Find where the given text appears and provide that cell's center as [X, Y] coordinate. 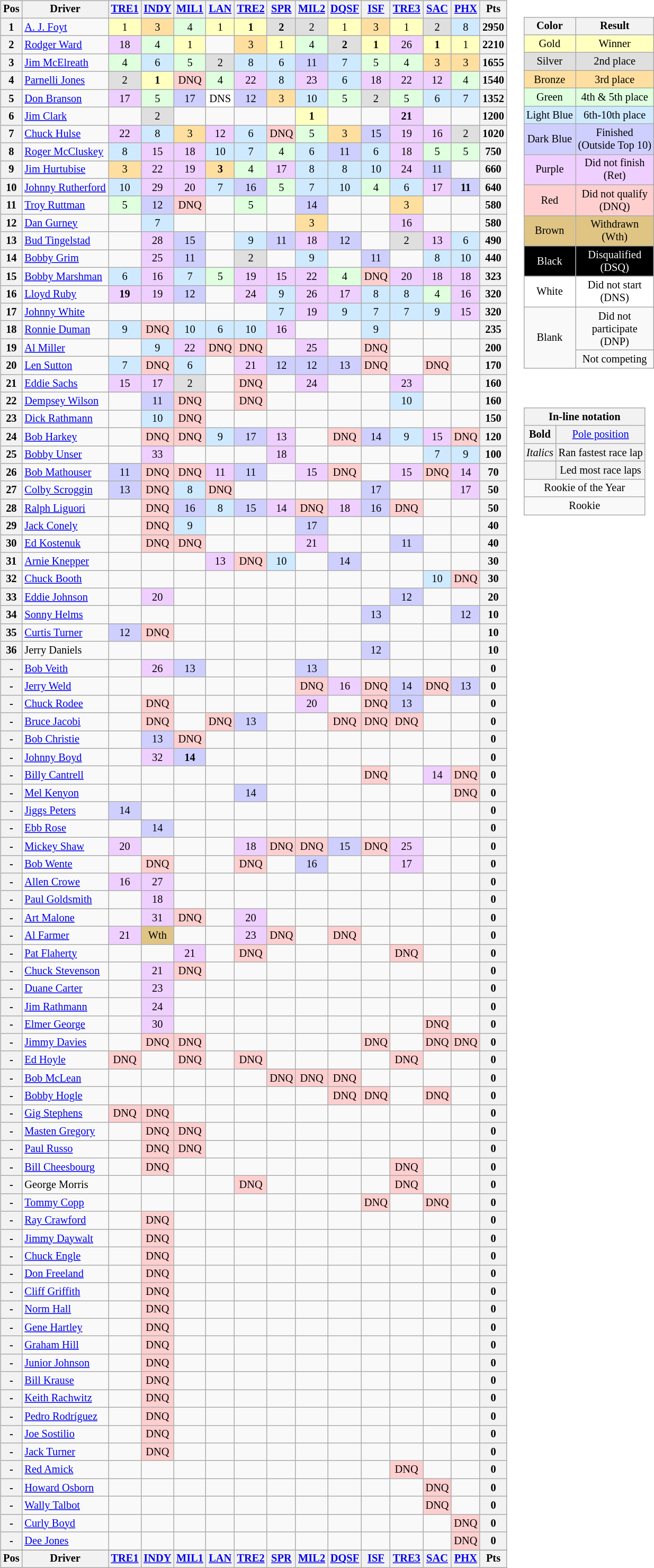
Bold [540, 434]
Result [615, 26]
Pat Flaherty [65, 953]
Ralph Liguori [65, 508]
Curtis Turner [65, 633]
Don Branson [65, 98]
Did not finish(Ret) [615, 170]
Pedro Rodríguez [65, 1416]
Art Malone [65, 918]
Keith Rachwitz [65, 1399]
100 [493, 455]
Duane Carter [65, 989]
Red Amick [65, 1470]
Jack Conely [65, 526]
Brown [550, 231]
Green [550, 97]
Jimmy Davies [65, 1043]
Tommy Copp [65, 1203]
Billy Cantrell [65, 775]
Bob Wente [65, 864]
Graham Hill [65, 1345]
Bob Mathouser [65, 473]
Wally Talbot [65, 1506]
Chuck Hulse [65, 134]
Parnelli Jones [65, 80]
Eddie Sachs [65, 383]
1655 [493, 63]
Bobby Unser [65, 455]
Jim Rathmann [65, 1007]
Ed Hoyle [65, 1060]
Color [550, 26]
Did notparticipate(DNP) [615, 329]
Eddie Johnson [65, 597]
34 [11, 615]
Jerry Daniels [65, 650]
Bobby Grim [65, 259]
Bill Cheesbourg [65, 1167]
Jack Turner [65, 1452]
Rookie of the Year [585, 488]
Jim Clark [65, 116]
Colby Scroggin [65, 490]
36 [11, 650]
Blank [550, 338]
35 [11, 633]
1200 [493, 116]
Bobby Marshman [65, 276]
Did not qualify(DNQ) [615, 200]
Purple [550, 170]
Italics [540, 452]
3rd place [615, 79]
Ray Crawford [65, 1220]
750 [493, 152]
Gold [550, 44]
Chuck Engle [65, 1256]
Bob Harkey [65, 437]
Lloyd Ruby [65, 294]
Dan Gurney [65, 223]
Gene Hartley [65, 1327]
Bruce Jacobi [65, 722]
Len Sutton [65, 366]
Paul Goldsmith [65, 900]
Mickey Shaw [65, 846]
Bill Krause [65, 1381]
4th & 5th place [615, 97]
2210 [493, 45]
Ran fastest race lap [601, 452]
Paul Russo [65, 1149]
323 [493, 276]
Joe Sostilio [65, 1434]
490 [493, 241]
Howard Osborn [65, 1488]
6th-10th place [615, 115]
In-line notation [585, 417]
Dee Jones [65, 1541]
Bob Veith [65, 668]
Jim McElreath [65, 63]
Jim Hurtubise [65, 170]
Arnie Knepper [65, 561]
150 [493, 419]
235 [493, 330]
Chuck Rodee [65, 704]
Jiggs Peters [65, 811]
Elmer George [65, 1025]
660 [493, 170]
Sonny Helms [65, 615]
120 [493, 437]
440 [493, 259]
Chuck Booth [65, 579]
Silver [550, 61]
Troy Ruttman [65, 205]
Cliff Griffith [65, 1292]
200 [493, 348]
Ronnie Duman [65, 330]
Norm Hall [65, 1310]
Gig Stephens [65, 1113]
Disqualified(DSQ) [615, 261]
170 [493, 366]
Black [550, 261]
Light Blue [550, 115]
Not competing [615, 359]
Ed Kostenuk [65, 543]
Wth [157, 936]
Johnny White [65, 312]
Don Freeland [65, 1274]
Withdrawn(Wth) [615, 231]
Allen Crowe [65, 882]
Red [550, 200]
70 [493, 473]
Curly Boyd [65, 1523]
Masten Gregory [65, 1131]
1352 [493, 98]
Bud Tingelstad [65, 241]
Chuck Stevenson [65, 971]
Rodger Ward [65, 45]
Dick Rathmann [65, 419]
Winner [615, 44]
2950 [493, 27]
1020 [493, 134]
Pole position [601, 434]
640 [493, 187]
White [550, 292]
Bronze [550, 79]
Ebb Rose [65, 829]
Did not start(DNS) [615, 292]
Finished(Outside Top 10) [615, 139]
Bob Christie [65, 740]
Johnny Rutherford [65, 187]
DNS [220, 98]
2nd place [615, 61]
Johnny Boyd [65, 757]
Dark Blue [550, 139]
Jimmy Daywalt [65, 1238]
Bob McLean [65, 1078]
Led most race laps [601, 470]
Jerry Weld [65, 686]
Junior Johnson [65, 1363]
Mel Kenyon [65, 793]
Roger McCluskey [65, 152]
Dempsey Wilson [65, 401]
Al Miller [65, 348]
Bobby Hogle [65, 1096]
George Morris [65, 1185]
Rookie [585, 506]
1540 [493, 80]
A. J. Foyt [65, 27]
Al Farmer [65, 936]
